Provide the (X, Y) coordinate of the cell's center where the given text is located.  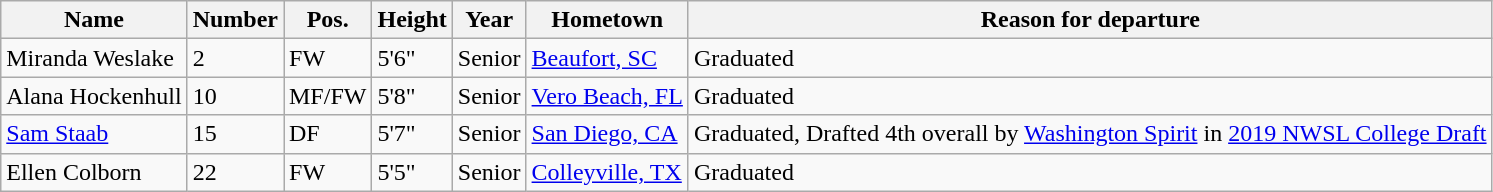
5'5" (412, 172)
22 (235, 172)
Number (235, 20)
Hometown (607, 20)
DF (328, 134)
5'7" (412, 134)
Miranda Weslake (94, 58)
Sam Staab (94, 134)
2 (235, 58)
15 (235, 134)
San Diego, CA (607, 134)
10 (235, 96)
5'8" (412, 96)
Alana Hockenhull (94, 96)
Year (489, 20)
Ellen Colborn (94, 172)
Reason for departure (1090, 20)
Height (412, 20)
Pos. (328, 20)
Graduated, Drafted 4th overall by Washington Spirit in 2019 NWSL College Draft (1090, 134)
Colleyville, TX (607, 172)
Beaufort, SC (607, 58)
Vero Beach, FL (607, 96)
MF/FW (328, 96)
Name (94, 20)
5'6" (412, 58)
